Find where the given text appears and provide that cell's center as (x, y) coordinate. 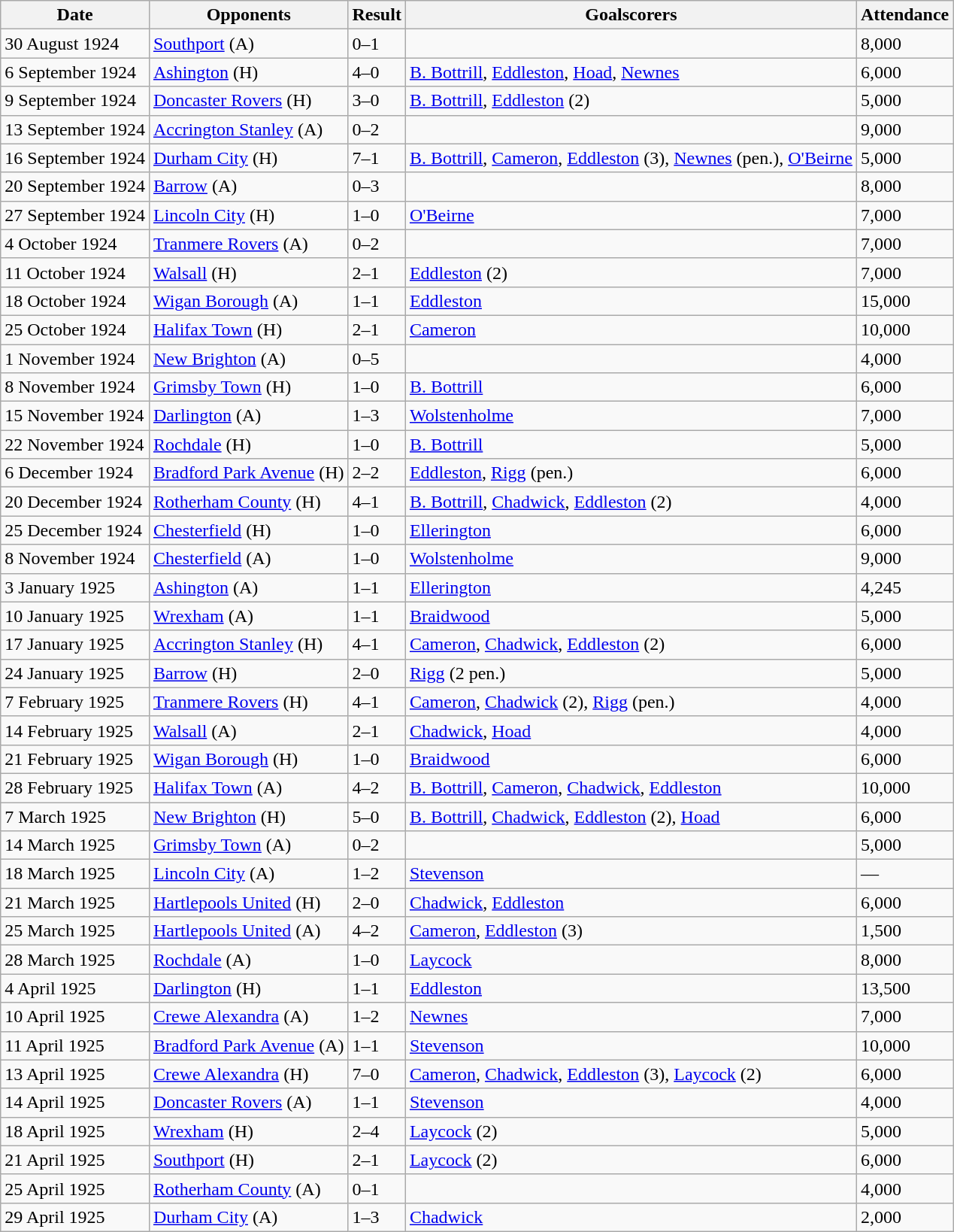
Ashington (A) (248, 587)
Durham City (H) (248, 158)
Lincoln City (A) (248, 874)
14 March 1925 (75, 845)
Lincoln City (H) (248, 215)
Chesterfield (A) (248, 559)
7–0 (377, 1074)
Eddleston (2) (631, 272)
21 April 1925 (75, 1160)
Rochdale (A) (248, 960)
7–1 (377, 158)
1 November 1924 (75, 359)
7 March 1925 (75, 816)
Rotherham County (A) (248, 1188)
Cameron, Eddleston (3) (631, 931)
B. Bottrill, Eddleston, Hoad, Newnes (631, 72)
11 April 1925 (75, 1045)
Wrexham (H) (248, 1131)
25 April 1925 (75, 1188)
Goalscorers (631, 15)
Cameron, Chadwick, Eddleston (3), Laycock (2) (631, 1074)
Cameron, Chadwick, Eddleston (2) (631, 645)
21 March 1925 (75, 903)
0–3 (377, 187)
11 October 1924 (75, 272)
Wrexham (A) (248, 616)
29 April 1925 (75, 1217)
4 October 1924 (75, 244)
Rotherham County (H) (248, 502)
Result (377, 15)
Walsall (H) (248, 272)
18 October 1924 (75, 301)
Chadwick, Eddleston (631, 903)
1,500 (904, 931)
Newnes (631, 1017)
Southport (H) (248, 1160)
Barrow (H) (248, 673)
Grimsby Town (H) (248, 387)
Crewe Alexandra (A) (248, 1017)
25 December 1924 (75, 530)
Chadwick, Hoad (631, 730)
Bradford Park Avenue (H) (248, 473)
Attendance (904, 15)
3–0 (377, 101)
Southport (A) (248, 44)
16 September 1924 (75, 158)
Halifax Town (H) (248, 329)
B. Bottrill, Chadwick, Eddleston (2) (631, 502)
3 January 1925 (75, 587)
Chadwick (631, 1217)
6 December 1924 (75, 473)
Date (75, 15)
13 September 1924 (75, 129)
18 April 1925 (75, 1131)
Hartlepools United (H) (248, 903)
Wigan Borough (H) (248, 759)
Accrington Stanley (A) (248, 129)
2–2 (377, 473)
7 February 1925 (75, 702)
Wigan Borough (A) (248, 301)
15,000 (904, 301)
20 September 1924 (75, 187)
20 December 1924 (75, 502)
24 January 1925 (75, 673)
Tranmere Rovers (A) (248, 244)
30 August 1924 (75, 44)
Grimsby Town (A) (248, 845)
Hartlepools United (A) (248, 931)
— (904, 874)
Rigg (2 pen.) (631, 673)
14 February 1925 (75, 730)
6 September 1924 (75, 72)
28 March 1925 (75, 960)
15 November 1924 (75, 416)
Cameron (631, 329)
B. Bottrill, Chadwick, Eddleston (2), Hoad (631, 816)
14 April 1925 (75, 1103)
Walsall (A) (248, 730)
5–0 (377, 816)
Tranmere Rovers (H) (248, 702)
O'Beirne (631, 215)
Chesterfield (H) (248, 530)
Rochdale (H) (248, 445)
Durham City (A) (248, 1217)
10 April 1925 (75, 1017)
Halifax Town (A) (248, 787)
22 November 1924 (75, 445)
18 March 1925 (75, 874)
4,245 (904, 587)
Eddleston, Rigg (pen.) (631, 473)
New Brighton (A) (248, 359)
10 January 1925 (75, 616)
Doncaster Rovers (H) (248, 101)
0–5 (377, 359)
4–0 (377, 72)
21 February 1925 (75, 759)
13,500 (904, 988)
Darlington (A) (248, 416)
4 April 1925 (75, 988)
Laycock (631, 960)
Crewe Alexandra (H) (248, 1074)
Accrington Stanley (H) (248, 645)
25 October 1924 (75, 329)
Ashington (H) (248, 72)
Barrow (A) (248, 187)
B. Bottrill, Cameron, Chadwick, Eddleston (631, 787)
New Brighton (H) (248, 816)
B. Bottrill, Cameron, Eddleston (3), Newnes (pen.), O'Beirne (631, 158)
Doncaster Rovers (A) (248, 1103)
25 March 1925 (75, 931)
13 April 1925 (75, 1074)
28 February 1925 (75, 787)
17 January 1925 (75, 645)
2,000 (904, 1217)
B. Bottrill, Eddleston (2) (631, 101)
Cameron, Chadwick (2), Rigg (pen.) (631, 702)
Bradford Park Avenue (A) (248, 1045)
Darlington (H) (248, 988)
Opponents (248, 15)
9 September 1924 (75, 101)
2–4 (377, 1131)
27 September 1924 (75, 215)
